For the text-containing cell, return its midpoint in (X, Y) coordinate format. 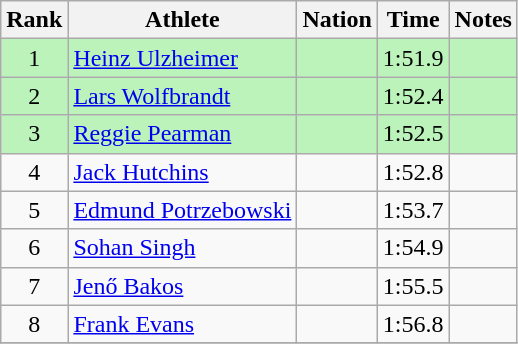
Heinz Ulzheimer (182, 58)
1:52.5 (413, 134)
1:52.4 (413, 96)
Rank (34, 20)
1:54.9 (413, 248)
8 (34, 324)
5 (34, 210)
2 (34, 96)
1:51.9 (413, 58)
Nation (337, 20)
Time (413, 20)
Frank Evans (182, 324)
1:52.8 (413, 172)
1:56.8 (413, 324)
Lars Wolfbrandt (182, 96)
1 (34, 58)
Jenő Bakos (182, 286)
Jack Hutchins (182, 172)
Sohan Singh (182, 248)
4 (34, 172)
Edmund Potrzebowski (182, 210)
Reggie Pearman (182, 134)
7 (34, 286)
6 (34, 248)
3 (34, 134)
Athlete (182, 20)
1:55.5 (413, 286)
1:53.7 (413, 210)
Notes (483, 20)
